Detect which cell encompasses the target text, then output its (x, y) center coordinate. 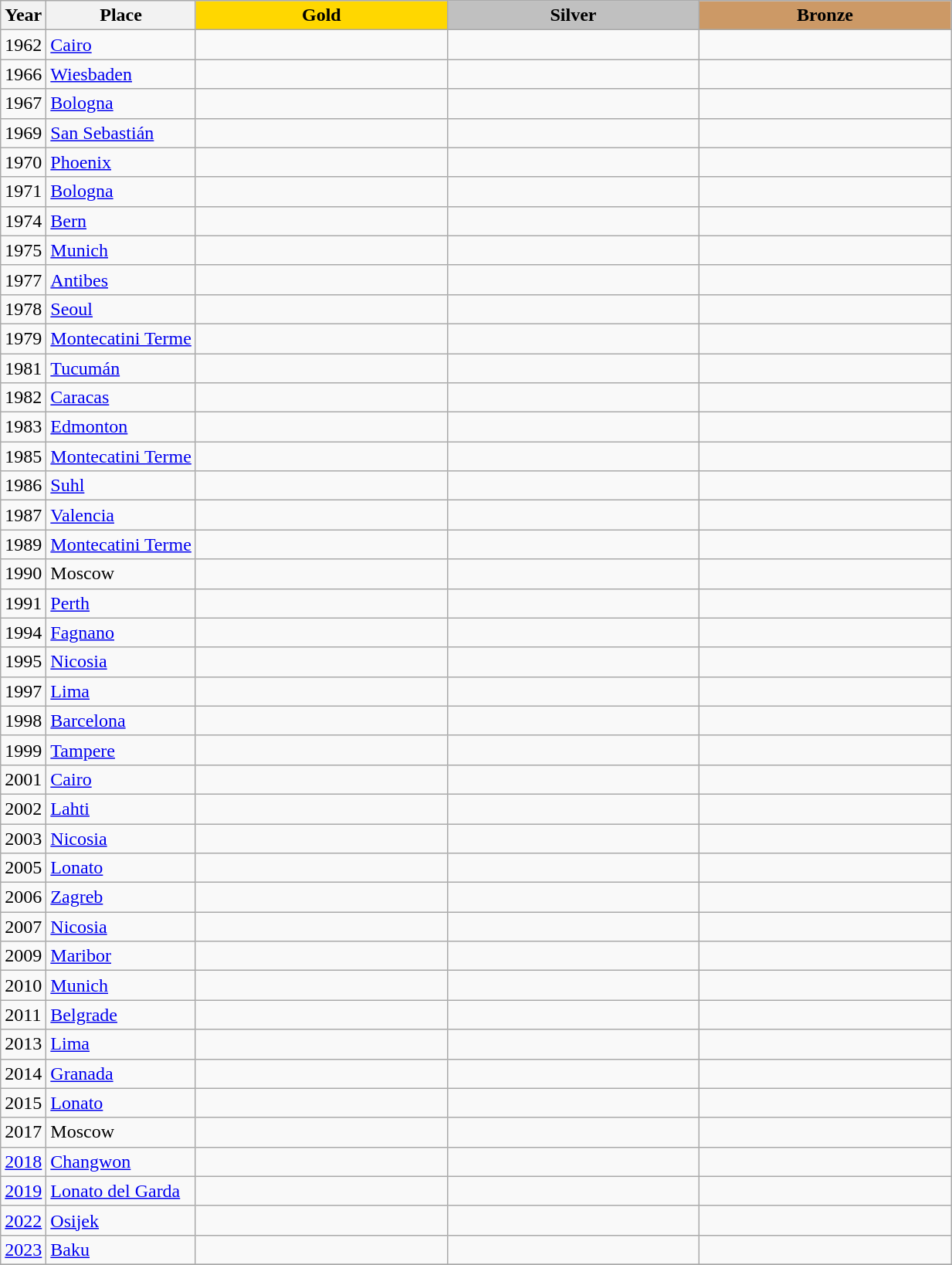
Fagnano (121, 632)
Lahti (121, 809)
Barcelona (121, 721)
1962 (23, 45)
1971 (23, 192)
2014 (23, 1073)
1997 (23, 691)
2003 (23, 838)
1982 (23, 398)
Tampere (121, 750)
Suhl (121, 486)
2015 (23, 1103)
Silver (573, 15)
1978 (23, 309)
Caracas (121, 398)
1974 (23, 221)
2011 (23, 1015)
1979 (23, 338)
Belgrade (121, 1015)
1966 (23, 74)
1999 (23, 750)
2023 (23, 1250)
Perth (121, 603)
1990 (23, 574)
1986 (23, 486)
Changwon (121, 1162)
2002 (23, 809)
2010 (23, 985)
1969 (23, 133)
2013 (23, 1044)
1995 (23, 662)
1981 (23, 368)
Antibes (121, 280)
2019 (23, 1191)
1998 (23, 721)
2005 (23, 868)
Bern (121, 221)
Place (121, 15)
1983 (23, 427)
Zagreb (121, 897)
1970 (23, 162)
2007 (23, 927)
2022 (23, 1220)
1994 (23, 632)
Gold (321, 15)
1967 (23, 103)
2009 (23, 956)
1989 (23, 544)
1977 (23, 280)
Year (23, 15)
1975 (23, 250)
2006 (23, 897)
Tucumán (121, 368)
Valencia (121, 515)
Seoul (121, 309)
San Sebastián (121, 133)
2001 (23, 779)
1987 (23, 515)
1991 (23, 603)
Maribor (121, 956)
2017 (23, 1132)
Osijek (121, 1220)
Lonato del Garda (121, 1191)
Bronze (825, 15)
Granada (121, 1073)
Wiesbaden (121, 74)
Baku (121, 1250)
2018 (23, 1162)
Phoenix (121, 162)
1985 (23, 456)
Edmonton (121, 427)
